Scan for the cell matching the given text and deliver its [X, Y] coordinate at center. 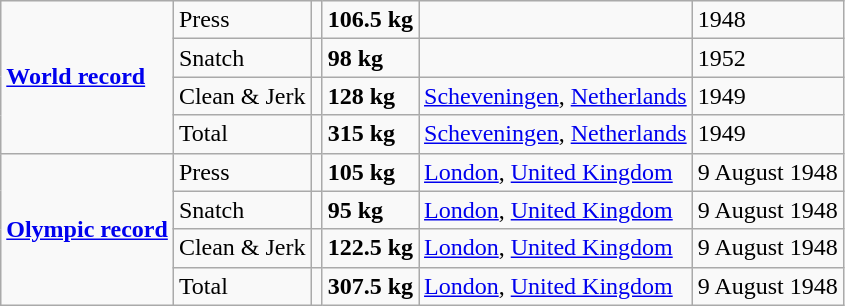
128 kg [370, 96]
106.5 kg [370, 20]
307.5 kg [370, 286]
98 kg [370, 58]
World record [88, 77]
1948 [768, 20]
95 kg [370, 210]
122.5 kg [370, 248]
105 kg [370, 172]
Olympic record [88, 229]
1952 [768, 58]
315 kg [370, 134]
